Identify which cell holds the provided text, then report its [x, y] central coordinate. 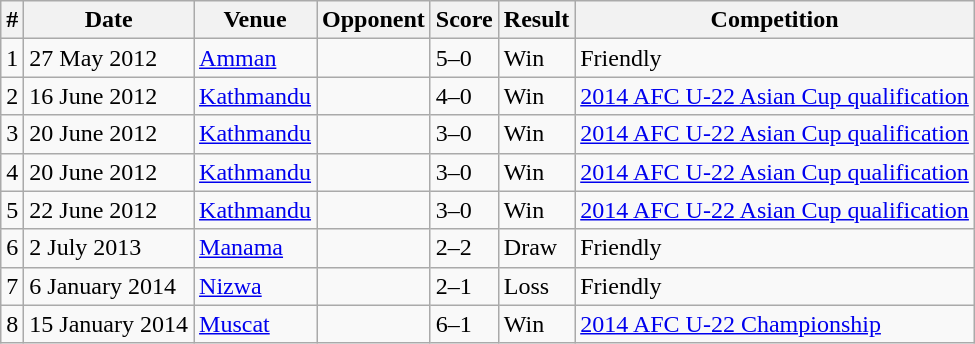
27 May 2012 [109, 58]
8 [12, 324]
5–0 [464, 58]
6 [12, 248]
Opponent [374, 20]
4 [12, 172]
Score [464, 20]
5 [12, 210]
Draw [536, 248]
Muscat [256, 324]
2–1 [464, 286]
Loss [536, 286]
3 [12, 134]
2 [12, 96]
6 January 2014 [109, 286]
2 July 2013 [109, 248]
1 [12, 58]
2014 AFC U-22 Championship [775, 324]
Competition [775, 20]
16 June 2012 [109, 96]
7 [12, 286]
Venue [256, 20]
2–2 [464, 248]
Result [536, 20]
Date [109, 20]
Nizwa [256, 286]
4–0 [464, 96]
# [12, 20]
Amman [256, 58]
Manama [256, 248]
6–1 [464, 324]
15 January 2014 [109, 324]
22 June 2012 [109, 210]
